Determine the (x, y) coordinate at the center of the cell enclosing the given text.  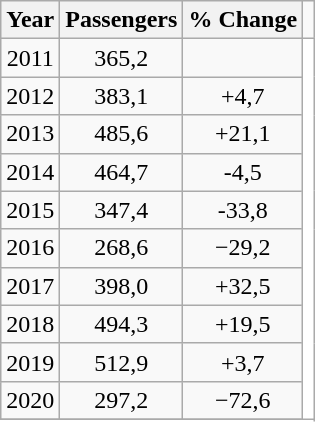
+32,5 (243, 286)
383,1 (122, 96)
−72,6 (243, 400)
2014 (30, 172)
-33,8 (243, 210)
% Change (243, 20)
+3,7 (243, 362)
494,3 (122, 324)
2015 (30, 210)
2020 (30, 400)
-4,5 (243, 172)
+21,1 (243, 134)
2013 (30, 134)
268,6 (122, 248)
347,4 (122, 210)
Passengers (122, 20)
485,6 (122, 134)
+19,5 (243, 324)
398,0 (122, 286)
297,2 (122, 400)
512,9 (122, 362)
−29,2 (243, 248)
464,7 (122, 172)
2016 (30, 248)
2017 (30, 286)
2011 (30, 58)
2018 (30, 324)
2012 (30, 96)
2019 (30, 362)
+4,7 (243, 96)
Year (30, 20)
365,2 (122, 58)
